Locate the cell with the specified text and output its [X, Y] center coordinate. 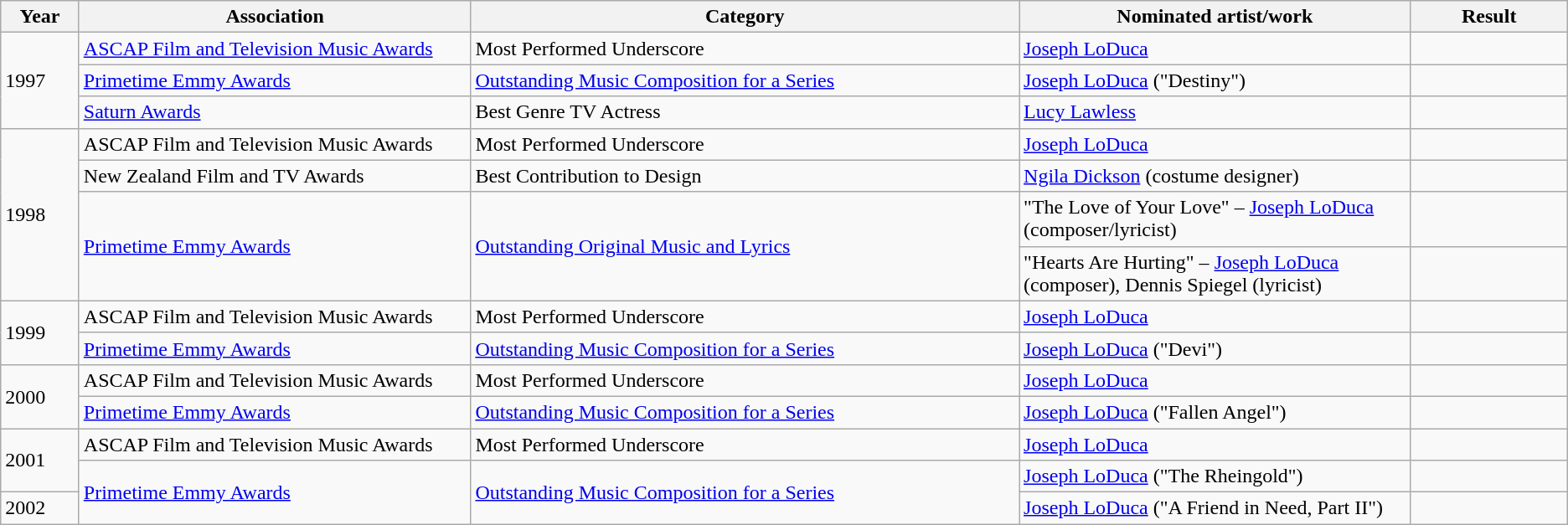
1998 [40, 214]
"The Love of Your Love" – Joseph LoDuca (composer/lyricist) [1215, 219]
Ngila Dickson (costume designer) [1215, 176]
Year [40, 17]
Best Genre TV Actress [745, 112]
Joseph LoDuca ("Devi") [1215, 348]
1999 [40, 332]
Association [275, 17]
Best Contribution to Design [745, 176]
Joseph LoDuca ("A Friend in Need, Part II") [1215, 508]
2001 [40, 461]
1997 [40, 80]
Saturn Awards [275, 112]
Joseph LoDuca ("Destiny") [1215, 80]
Nominated artist/work [1215, 17]
Result [1489, 17]
2000 [40, 396]
Outstanding Original Music and Lyrics [745, 246]
"Hearts Are Hurting" – Joseph LoDuca (composer), Dennis Spiegel (lyricist) [1215, 273]
Lucy Lawless [1215, 112]
New Zealand Film and TV Awards [275, 176]
Category [745, 17]
Joseph LoDuca ("The Rheingold") [1215, 476]
2002 [40, 508]
Joseph LoDuca ("Fallen Angel") [1215, 412]
